For the text-containing cell, return its midpoint in (x, y) coordinate format. 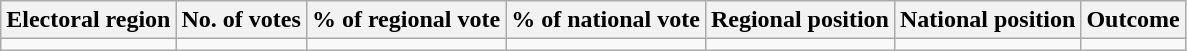
Regional position (800, 20)
Electoral region (88, 20)
Outcome (1133, 20)
% of national vote (606, 20)
National position (987, 20)
% of regional vote (406, 20)
No. of votes (241, 20)
